Output the [X, Y] coordinate of the center of the cell containing the given text.  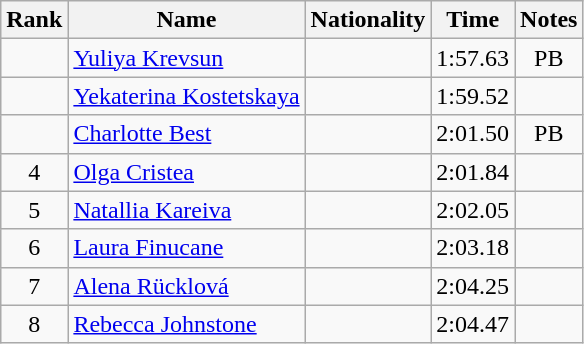
Rank [34, 20]
Natallia Kareiva [186, 210]
2:04.47 [473, 324]
2:04.25 [473, 286]
Nationality [368, 20]
1:59.52 [473, 96]
2:01.50 [473, 134]
4 [34, 172]
Yuliya Krevsun [186, 58]
Rebecca Johnstone [186, 324]
Time [473, 20]
6 [34, 248]
7 [34, 286]
Yekaterina Kostetskaya [186, 96]
1:57.63 [473, 58]
2:01.84 [473, 172]
2:02.05 [473, 210]
5 [34, 210]
Laura Finucane [186, 248]
2:03.18 [473, 248]
Name [186, 20]
Charlotte Best [186, 134]
8 [34, 324]
Notes [549, 20]
Olga Cristea [186, 172]
Alena Rücklová [186, 286]
